Detect which cell encompasses the target text, then output its [x, y] center coordinate. 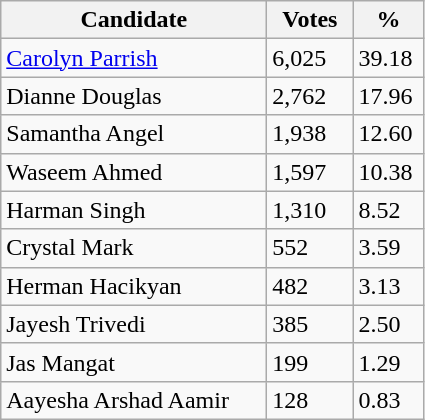
1,310 [310, 210]
Herman Hacikyan [134, 286]
385 [310, 324]
Votes [310, 20]
3.59 [388, 248]
Aayesha Arshad Aamir [134, 400]
Crystal Mark [134, 248]
Candidate [134, 20]
2,762 [310, 96]
Dianne Douglas [134, 96]
17.96 [388, 96]
Carolyn Parrish [134, 58]
Samantha Angel [134, 134]
6,025 [310, 58]
8.52 [388, 210]
39.18 [388, 58]
Waseem Ahmed [134, 172]
2.50 [388, 324]
1,597 [310, 172]
3.13 [388, 286]
Harman Singh [134, 210]
482 [310, 286]
1.29 [388, 362]
199 [310, 362]
552 [310, 248]
Jayesh Trivedi [134, 324]
12.60 [388, 134]
% [388, 20]
0.83 [388, 400]
Jas Mangat [134, 362]
128 [310, 400]
1,938 [310, 134]
10.38 [388, 172]
